From the cell containing the given text, extract its center point as (x, y) coordinate. 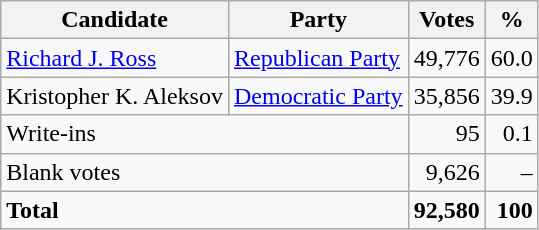
– (512, 172)
Republican Party (318, 58)
Democratic Party (318, 96)
49,776 (446, 58)
95 (446, 134)
100 (512, 210)
0.1 (512, 134)
39.9 (512, 96)
9,626 (446, 172)
92,580 (446, 210)
Write-ins (204, 134)
Richard J. Ross (115, 58)
% (512, 20)
35,856 (446, 96)
Kristopher K. Aleksov (115, 96)
Total (204, 210)
Candidate (115, 20)
Votes (446, 20)
60.0 (512, 58)
Party (318, 20)
Blank votes (204, 172)
